Pinpoint the cell where the given text exists, returning its (X, Y) midpoint coordinate. 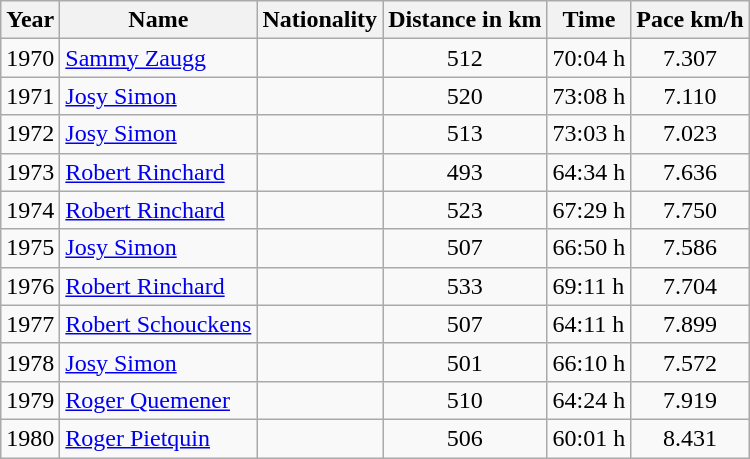
513 (465, 134)
7.919 (690, 400)
64:11 h (589, 324)
7.307 (690, 58)
533 (465, 286)
64:34 h (589, 172)
1974 (30, 210)
67:29 h (589, 210)
66:50 h (589, 248)
73:03 h (589, 134)
73:08 h (589, 96)
1978 (30, 362)
70:04 h (589, 58)
7.704 (690, 286)
Distance in km (465, 20)
Sammy Zaugg (158, 58)
64:24 h (589, 400)
1975 (30, 248)
512 (465, 58)
1970 (30, 58)
Roger Quemener (158, 400)
510 (465, 400)
7.572 (690, 362)
523 (465, 210)
1979 (30, 400)
Time (589, 20)
7.110 (690, 96)
Robert Schouckens (158, 324)
7.899 (690, 324)
7.023 (690, 134)
Roger Pietquin (158, 438)
1971 (30, 96)
7.750 (690, 210)
60:01 h (589, 438)
Name (158, 20)
501 (465, 362)
8.431 (690, 438)
1980 (30, 438)
1976 (30, 286)
Year (30, 20)
Pace km/h (690, 20)
1972 (30, 134)
493 (465, 172)
1977 (30, 324)
520 (465, 96)
69:11 h (589, 286)
7.586 (690, 248)
506 (465, 438)
1973 (30, 172)
7.636 (690, 172)
Nationality (320, 20)
66:10 h (589, 362)
